Identify which cell holds the provided text, then report its (X, Y) central coordinate. 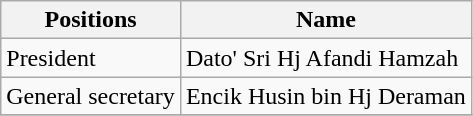
President (91, 58)
Name (326, 20)
General secretary (91, 96)
Encik Husin bin Hj Deraman (326, 96)
Dato' Sri Hj Afandi Hamzah (326, 58)
Positions (91, 20)
